Locate the cell with the specified text and output its (x, y) center coordinate. 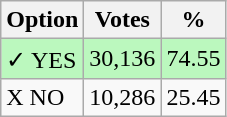
30,136 (122, 59)
X NO (42, 97)
25.45 (194, 97)
10,286 (122, 97)
% (194, 20)
74.55 (194, 59)
✓ YES (42, 59)
Option (42, 20)
Votes (122, 20)
